Identify which cell holds the provided text, then report its [x, y] central coordinate. 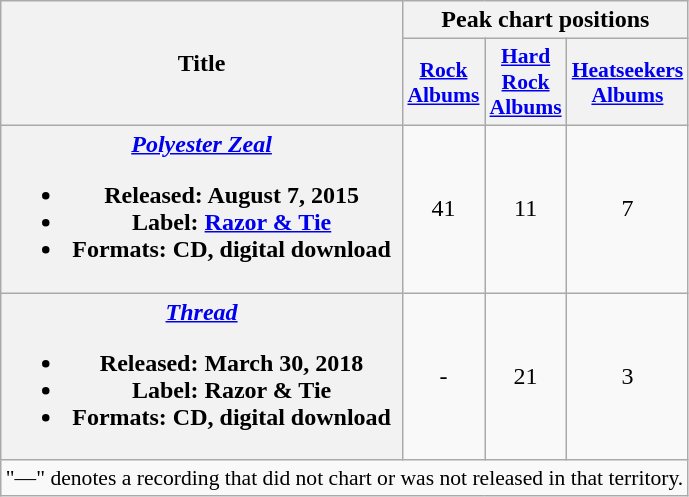
11 [526, 208]
Rock Albums [443, 82]
Peak chart positions [545, 20]
ThreadReleased: March 30, 2018Label: Razor & TieFormats: CD, digital download [202, 376]
3 [628, 376]
"—" denotes a recording that did not chart or was not released in that territory. [345, 478]
Polyester ZealReleased: August 7, 2015Label: Razor & TieFormats: CD, digital download [202, 208]
7 [628, 208]
Heatseekers Albums [628, 82]
- [443, 376]
Hard Rock Albums [526, 82]
Title [202, 64]
41 [443, 208]
21 [526, 376]
